Detect which cell encompasses the target text, then output its [x, y] center coordinate. 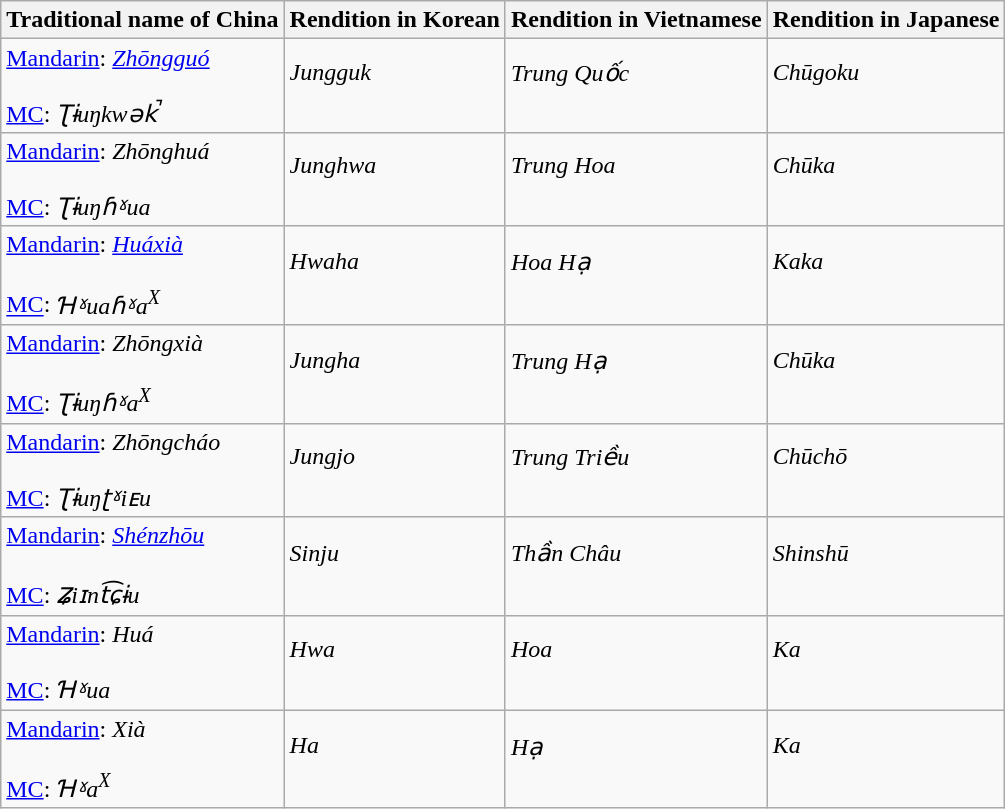
Junghwa [394, 179]
Chūchō [886, 470]
Traditional name of China [142, 20]
Trung Triều [636, 470]
Rendition in Vietnamese [636, 20]
Trung Hạ [636, 374]
Mandarin: ZhōngguóMC: Ʈɨuŋkwək̚ [142, 86]
Mandarin: ZhōngcháoMC: Ʈɨuŋʈˠiᴇu [142, 470]
Kaka [886, 276]
Jungjo [394, 470]
Jungguk [394, 86]
Trung Quốc [636, 86]
Hwa [394, 663]
Hạ [636, 760]
Shinshū [886, 567]
Mandarin: ZhōnghuáMC: Ʈɨuŋɦˠua [142, 179]
Hoa Hạ [636, 276]
Mandarin: ShénzhōuMC: ʑiɪnt͡ɕɨu [142, 567]
Hoa [636, 663]
Rendition in Japanese [886, 20]
Ha [394, 760]
Mandarin: HuáMC: Ɦˠua [142, 663]
Hwaha [394, 276]
Mandarin: XiàMC: ꞪˠaX [142, 760]
Sinju [394, 567]
Trung Hoa [636, 179]
Thần Châu [636, 567]
Chūgoku [886, 86]
Mandarin: ZhōngxiàMC: ƮɨuŋɦˠaX [142, 374]
Rendition in Korean [394, 20]
Jungha [394, 374]
Mandarin: HuáxiàMC: ꞪˠuaɦˠaX [142, 276]
